For the text-containing cell, return its midpoint in (X, Y) coordinate format. 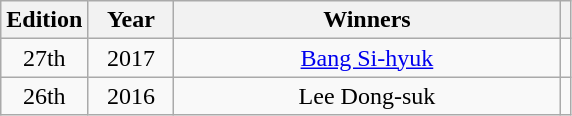
2016 (131, 96)
Winners (367, 20)
26th (44, 96)
Year (131, 20)
27th (44, 58)
Bang Si-hyuk (367, 58)
Edition (44, 20)
Lee Dong-suk (367, 96)
2017 (131, 58)
